From the cell containing the given text, extract its center point as (X, Y) coordinate. 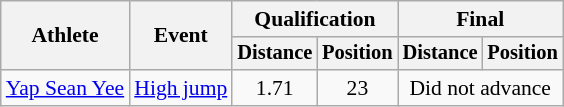
Yap Sean Yee (65, 88)
23 (357, 88)
Qualification (314, 19)
Event (180, 36)
Athlete (65, 36)
Did not advance (480, 88)
Final (480, 19)
High jump (180, 88)
1.71 (274, 88)
